Search for the cell housing the specified text and yield its [X, Y] center coordinate. 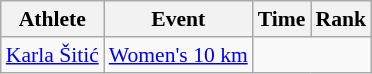
Rank [340, 19]
Event [178, 19]
Karla Šitić [52, 55]
Athlete [52, 19]
Women's 10 km [178, 55]
Time [282, 19]
